Determine the (X, Y) coordinate at the center of the cell enclosing the given text.  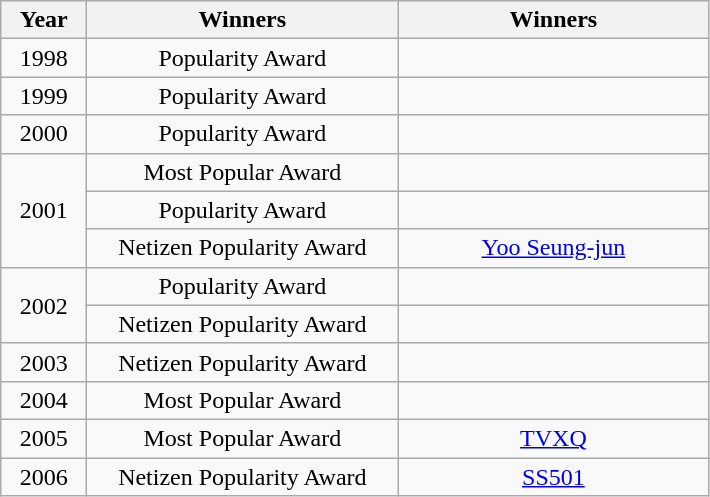
SS501 (554, 477)
Yoo Seung-jun (554, 248)
Year (44, 20)
2005 (44, 438)
1998 (44, 58)
2006 (44, 477)
TVXQ (554, 438)
2004 (44, 400)
1999 (44, 96)
2002 (44, 305)
2000 (44, 134)
2003 (44, 362)
2001 (44, 210)
